Detect which cell encompasses the target text, then output its (X, Y) center coordinate. 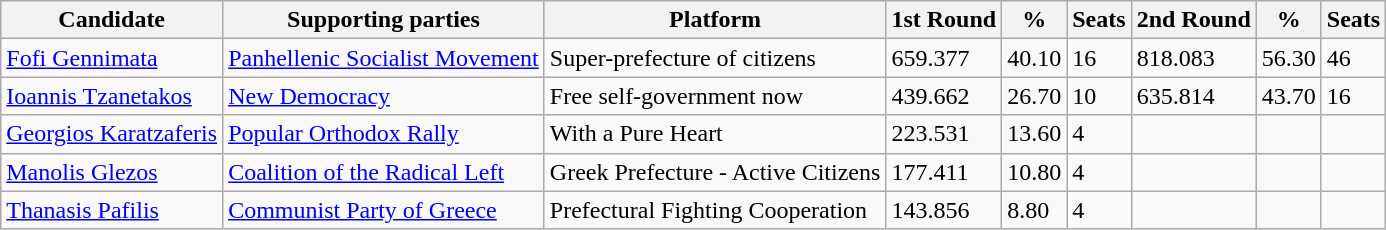
659.377 (944, 58)
143.856 (944, 210)
Georgios Karatzaferis (112, 134)
Manolis Glezos (112, 172)
56.30 (1288, 58)
635.814 (1194, 96)
1st Round (944, 20)
439.662 (944, 96)
Supporting parties (384, 20)
10.80 (1034, 172)
Super-prefecture of citizens (715, 58)
Communist Party of Greece (384, 210)
818.083 (1194, 58)
Panhellenic Socialist Movement (384, 58)
Fofi Gennimata (112, 58)
Thanasis Pafilis (112, 210)
Candidate (112, 20)
13.60 (1034, 134)
2nd Round (1194, 20)
Greek Prefecture - Active Citizens (715, 172)
Platform (715, 20)
223.531 (944, 134)
26.70 (1034, 96)
With a Pure Heart (715, 134)
43.70 (1288, 96)
Prefectural Fighting Cooperation (715, 210)
New Democracy (384, 96)
Popular Orthodox Rally (384, 134)
46 (1353, 58)
Free self-government now (715, 96)
Coalition of the Radical Left (384, 172)
177.411 (944, 172)
40.10 (1034, 58)
8.80 (1034, 210)
10 (1099, 96)
Ioannis Tzanetakos (112, 96)
